Locate the cell with the specified text and output its [x, y] center coordinate. 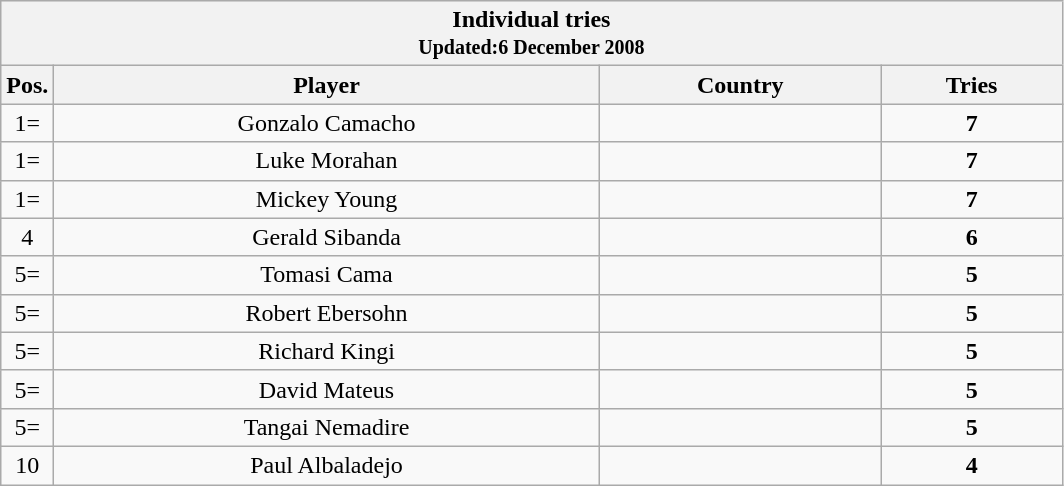
Robert Ebersohn [326, 313]
Individual triesUpdated:6 December 2008 [532, 34]
Tries [972, 85]
Luke Morahan [326, 161]
Richard Kingi [326, 351]
Country [740, 85]
David Mateus [326, 389]
Paul Albaladejo [326, 465]
Pos. [28, 85]
Gonzalo Camacho [326, 123]
Mickey Young [326, 199]
10 [28, 465]
6 [972, 237]
Gerald Sibanda [326, 237]
Tomasi Cama [326, 275]
Tangai Nemadire [326, 427]
Player [326, 85]
